Detect which cell encompasses the target text, then output its (X, Y) center coordinate. 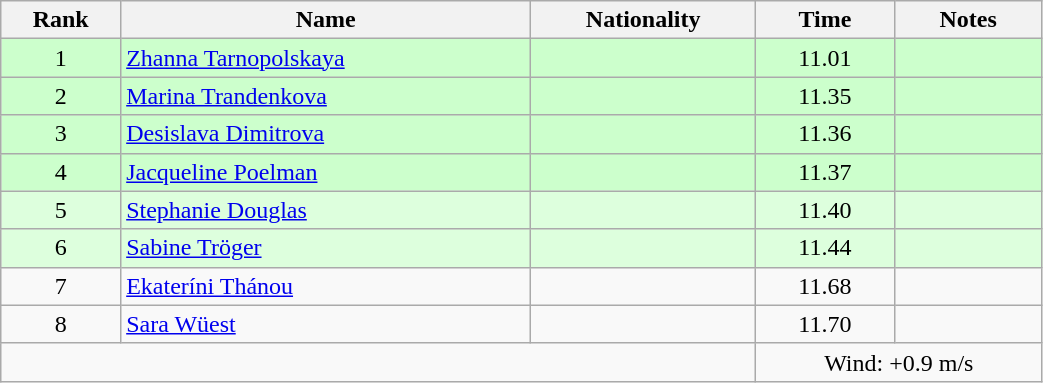
Ekateríni Thánou (326, 286)
8 (61, 324)
Nationality (644, 20)
11.35 (826, 96)
Desislava Dimitrova (326, 134)
11.68 (826, 286)
Stephanie Douglas (326, 210)
11.40 (826, 210)
Marina Trandenkova (326, 96)
Name (326, 20)
11.36 (826, 134)
Sara Wüest (326, 324)
3 (61, 134)
6 (61, 248)
11.01 (826, 58)
4 (61, 172)
Jacqueline Poelman (326, 172)
2 (61, 96)
11.70 (826, 324)
Time (826, 20)
Sabine Tröger (326, 248)
5 (61, 210)
Notes (968, 20)
Rank (61, 20)
Wind: +0.9 m/s (899, 362)
1 (61, 58)
7 (61, 286)
11.37 (826, 172)
Zhanna Tarnopolskaya (326, 58)
11.44 (826, 248)
